Locate the cell with the specified text and output its [X, Y] center coordinate. 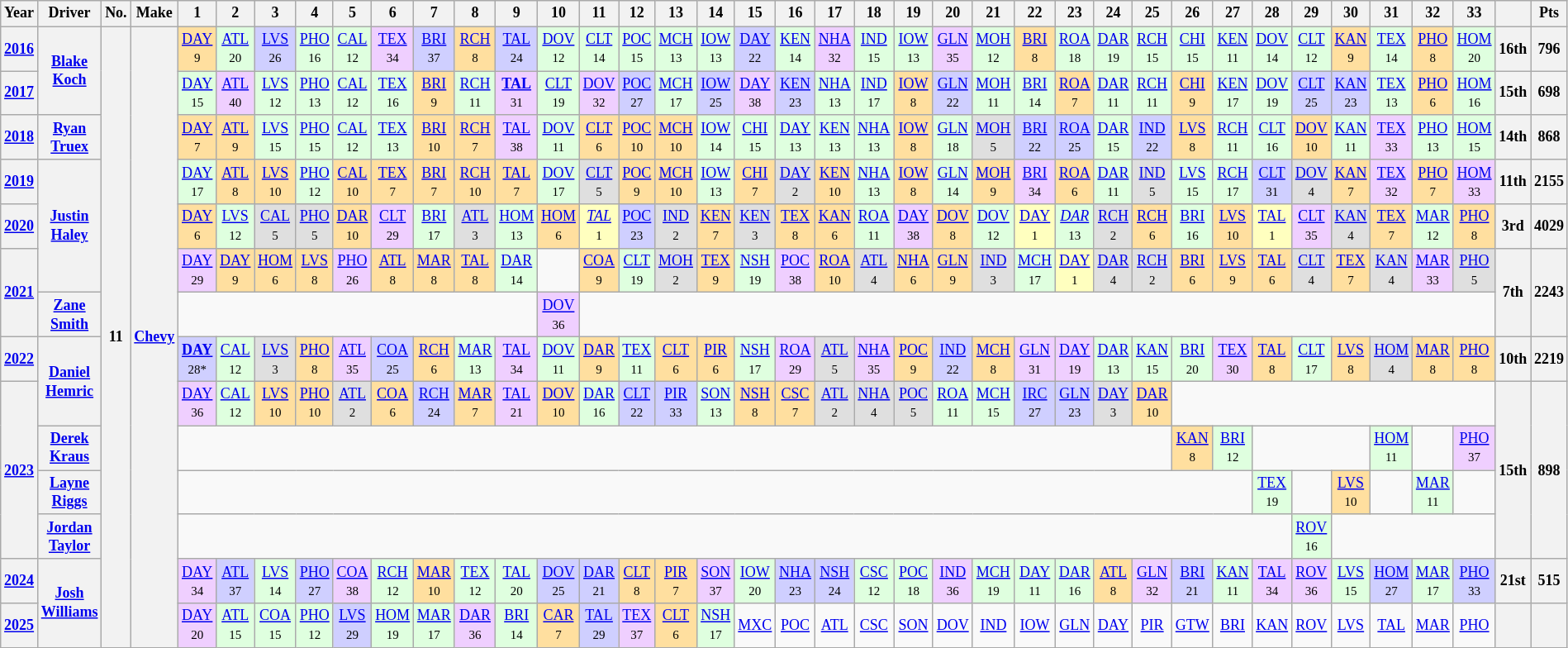
CLT8 [637, 581]
DAR4 [1114, 270]
PHO7 [1433, 182]
PHO [1474, 626]
BRI8 [1035, 49]
CHI7 [755, 182]
TEX32 [1391, 182]
KEN7 [715, 226]
NSH19 [755, 270]
KEN13 [834, 137]
18 [874, 13]
POC [796, 626]
GLN22 [953, 93]
DAY3 [1114, 403]
Daniel Hemric [69, 382]
2020 [20, 226]
GLN18 [953, 137]
24 [1114, 13]
27 [1233, 13]
HOM13 [517, 226]
No. [116, 13]
DAY7 [197, 137]
Year [20, 13]
NHA4 [874, 403]
Layne Riggs [69, 493]
DOV8 [953, 226]
KEN23 [796, 93]
ROA7 [1074, 93]
ROV16 [1311, 536]
DAY19 [1074, 360]
2023 [20, 469]
DAY2 [796, 182]
NHA6 [914, 270]
LVS29 [352, 626]
CLT25 [1311, 93]
DOV4 [1311, 182]
RCH8 [475, 49]
HOM27 [1391, 581]
2016 [20, 49]
CHI9 [1192, 93]
NHA23 [796, 581]
5 [352, 13]
4 [314, 13]
TEX19 [1272, 493]
RCH12 [393, 581]
BRI12 [1233, 448]
HOM11 [1391, 448]
CLT17 [1311, 360]
IND17 [874, 93]
TEX8 [796, 226]
4029 [1550, 226]
TAL24 [517, 49]
19 [914, 13]
DOV19 [1272, 93]
BRI6 [1192, 270]
TAL31 [517, 93]
MAR12 [1433, 226]
CLT22 [637, 403]
RCH10 [475, 182]
CSC [874, 626]
DAR21 [599, 581]
DAR9 [599, 360]
29 [1311, 13]
KEN3 [755, 226]
GLN9 [953, 270]
SON13 [715, 403]
PIR [1152, 626]
13 [676, 13]
14 [715, 13]
LVS26 [276, 49]
30 [1351, 13]
IOW20 [755, 581]
698 [1550, 93]
Driver [69, 13]
ATL [834, 626]
DAY13 [796, 137]
MXC [755, 626]
TAL29 [599, 626]
POC15 [637, 49]
ROV36 [1311, 581]
POC27 [637, 93]
GLN31 [1035, 360]
22 [1035, 13]
POC5 [914, 403]
IRC27 [1035, 403]
Pts [1550, 13]
Chevy [154, 337]
COA9 [599, 270]
POC38 [796, 270]
KEN14 [796, 49]
SON [914, 626]
BRI34 [1035, 182]
PHO6 [1433, 93]
COA38 [352, 581]
DAY [1114, 626]
Zane Smith [69, 315]
10th [1513, 360]
PHO10 [314, 403]
Blake Koch [69, 71]
10 [558, 13]
26 [1192, 13]
PHO27 [314, 581]
7 [434, 13]
MOH11 [993, 93]
KAN9 [1351, 49]
MAR7 [475, 403]
2019 [20, 182]
HOM20 [1474, 49]
NHA35 [874, 360]
31 [1391, 13]
DOV32 [599, 93]
RCH7 [475, 137]
LVS [1351, 626]
TAL6 [1272, 270]
2025 [20, 626]
CAL10 [352, 182]
MOH9 [993, 182]
3 [276, 13]
2017 [20, 93]
Ryan Truex [69, 137]
IND [993, 626]
KAN7 [1351, 182]
PHO16 [314, 49]
HOM33 [1474, 182]
TEX12 [475, 581]
ATL40 [235, 93]
MCH 8 [993, 360]
MAR11 [1433, 493]
7th [1513, 293]
TAL 8 [1272, 360]
NSH8 [755, 403]
IOW [1035, 626]
DOV36 [558, 315]
ATL20 [235, 49]
MAR33 [1433, 270]
GLN35 [953, 49]
CLT29 [393, 226]
IND15 [874, 49]
IND5 [1152, 182]
HOM19 [393, 626]
2155 [1550, 182]
ATL3 [475, 226]
GLN32 [1152, 581]
LVS9 [1233, 270]
CLT14 [599, 49]
ROA6 [1074, 182]
BRI10 [434, 137]
3rd [1513, 226]
POC18 [914, 581]
32 [1433, 13]
2 [235, 13]
898 [1550, 469]
LVS3 [276, 360]
IND36 [953, 581]
KAN23 [1351, 93]
2021 [20, 293]
DAY29 [197, 270]
CSC7 [796, 403]
2219 [1550, 360]
DOV25 [558, 581]
DAY28* [197, 360]
MCH19 [993, 581]
TEX9 [715, 270]
MOH12 [993, 49]
BRI17 [434, 226]
COA25 [393, 360]
ATL4 [874, 270]
SON37 [715, 581]
TAL20 [517, 581]
TAL7 [517, 182]
KAN [1272, 626]
IND2 [676, 226]
ROA10 [834, 270]
796 [1550, 49]
CAR7 [558, 626]
DAY22 [755, 49]
BRI21 [1192, 581]
21 [993, 13]
1 [197, 13]
ATL 37 [235, 581]
6 [393, 13]
KEN17 [1233, 93]
MOH2 [676, 270]
TAL21 [517, 403]
16 [796, 13]
Justin Haley [69, 226]
RCH24 [434, 403]
TAL [1391, 626]
2018 [20, 137]
ATL35 [352, 360]
IOW14 [715, 137]
TAL38 [517, 137]
BRI16 [1192, 226]
CLT12 [1311, 49]
BRI9 [434, 93]
BRI37 [434, 49]
KAN15 [1152, 360]
TEX11 [637, 360]
9 [517, 13]
PIR6 [715, 360]
HOM16 [1474, 93]
2022 [20, 360]
ATL9 [235, 137]
COA15 [276, 626]
GLN23 [1074, 403]
CLT35 [1311, 226]
DAY15 [197, 93]
MOH5 [993, 137]
DAY36 [197, 403]
15 [755, 13]
12 [637, 13]
GLN14 [953, 182]
MAR [1433, 626]
DAY17 [197, 182]
TEX33 [1391, 137]
KEN11 [1233, 49]
DAR14 [517, 270]
CLT31 [1272, 182]
PIR7 [676, 581]
DAY6 [197, 226]
MCH15 [993, 403]
16th [1513, 49]
IND3 [993, 270]
CLT5 [599, 182]
HOM4 [1391, 360]
ROA25 [1074, 137]
DOV [953, 626]
23 [1074, 13]
TEX30 [1233, 360]
14th [1513, 137]
20 [953, 13]
ATL5 [834, 360]
PHO15 [314, 137]
CLT16 [1272, 137]
21st [1513, 581]
ROA18 [1074, 49]
TEX14 [1391, 49]
25 [1152, 13]
ROA29 [796, 360]
PHO37 [1474, 448]
868 [1550, 137]
CLT4 [1311, 270]
TEX34 [393, 49]
Jordan Taylor [69, 536]
DAY34 [197, 581]
8 [475, 13]
NHA32 [834, 49]
28 [1272, 13]
33 [1474, 13]
MCH13 [676, 49]
BRI [1233, 626]
2024 [20, 581]
RCH17 [1233, 182]
PIR33 [676, 403]
POC10 [637, 137]
PHO33 [1474, 581]
KEN10 [834, 182]
HOM15 [1474, 137]
COA6 [393, 403]
GLN [1074, 626]
MAR10 [434, 581]
515 [1550, 581]
ROV [1311, 626]
Derek Kraus [69, 448]
BRI7 [434, 182]
NSH24 [834, 581]
LVS14 [276, 581]
CSC12 [874, 581]
DOV17 [558, 182]
MAR13 [475, 360]
TEX37 [637, 626]
BRI20 [1192, 360]
GTW [1192, 626]
Make [154, 13]
RCH15 [1152, 49]
POC23 [637, 226]
IOW25 [715, 93]
CAL5 [276, 226]
KAN8 [1192, 448]
DAR36 [475, 626]
DAY11 [1035, 581]
11th [1513, 182]
2243 [1550, 293]
BRI22 [1035, 137]
DAR15 [1114, 137]
ATL15 [235, 626]
TEX16 [393, 93]
DAR19 [1114, 49]
Josh Williams [69, 603]
KAN6 [834, 226]
DAY20 [197, 626]
DOV14 [1272, 49]
17 [834, 13]
PHO26 [352, 270]
TAL8 [475, 270]
